Scan for the cell matching the given text and deliver its (x, y) coordinate at center. 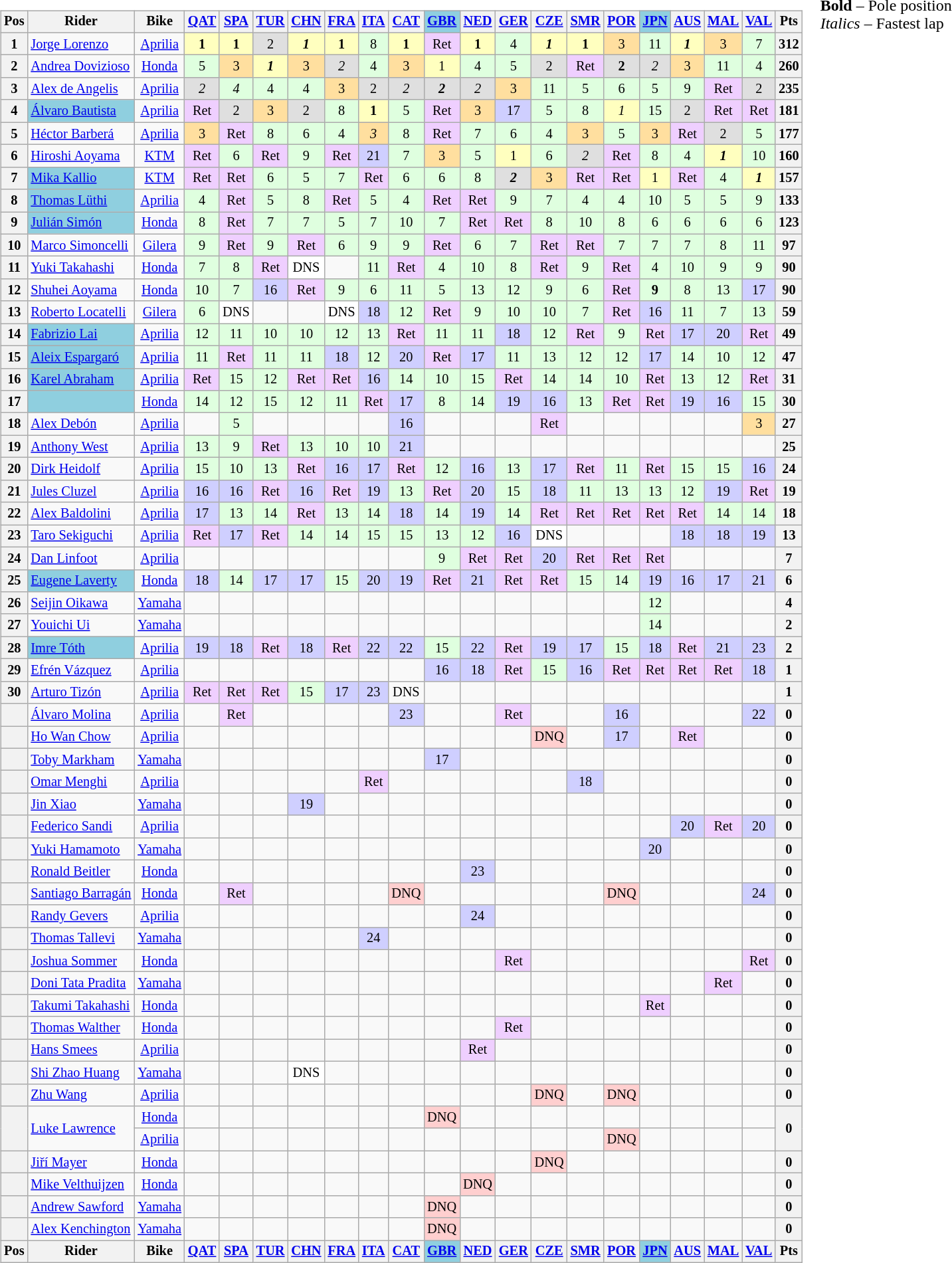
Fabrizio Lai (81, 335)
Yuki Takahashi (81, 268)
49 (789, 335)
Eugene Laverty (81, 581)
Taro Sekiguchi (81, 536)
Dirk Heidolf (81, 469)
Roberto Locatelli (81, 312)
Jiří Mayer (81, 1162)
Karel Abraham (81, 379)
29 (14, 670)
Jin Xiao (81, 805)
Doni Tata Pradita (81, 983)
Thomas Tallevi (81, 939)
Dan Linfoot (81, 558)
Seijin Oikawa (81, 603)
Yuki Hamamoto (81, 849)
Mike Velthuijzen (81, 1185)
Thomas Walther (81, 1028)
97 (789, 245)
Omar Menghi (81, 782)
Andrea Dovizioso (81, 66)
Hans Smees (81, 1050)
Joshua Sommer (81, 961)
312 (789, 44)
Héctor Barberá (81, 134)
59 (789, 312)
Álvaro Bautista (81, 111)
Alex de Angelis (81, 89)
123 (789, 223)
Takumi Takahashi (81, 1006)
Aleix Espargaró (81, 357)
177 (789, 134)
Álvaro Molina (81, 715)
Anthony West (81, 446)
235 (789, 89)
28 (14, 648)
Jules Cluzel (81, 491)
Shi Zhao Huang (81, 1072)
260 (789, 66)
Alex Baldolini (81, 514)
Zhu Wang (81, 1095)
Efrén Vázquez (81, 670)
Hiroshi Aoyama (81, 156)
Ronald Beitler (81, 872)
Thomas Lüthi (81, 201)
26 (14, 603)
Mika Kallio (81, 178)
Luke Lawrence (81, 1128)
Randy Gevers (81, 916)
160 (789, 156)
Andrew Sawford (81, 1207)
Jorge Lorenzo (81, 44)
31 (789, 379)
133 (789, 201)
Imre Tóth (81, 648)
Ho Wan Chow (81, 737)
47 (789, 357)
Julián Simón (81, 223)
Arturo Tizón (81, 692)
Alex Kenchington (81, 1229)
Santiago Barragán (81, 894)
157 (789, 178)
Toby Markham (81, 759)
Shuhei Aoyama (81, 290)
Marco Simoncelli (81, 245)
Youichi Ui (81, 625)
181 (789, 111)
Alex Debón (81, 424)
Federico Sandi (81, 826)
